Output the (x, y) coordinate of the center of the cell containing the given text.  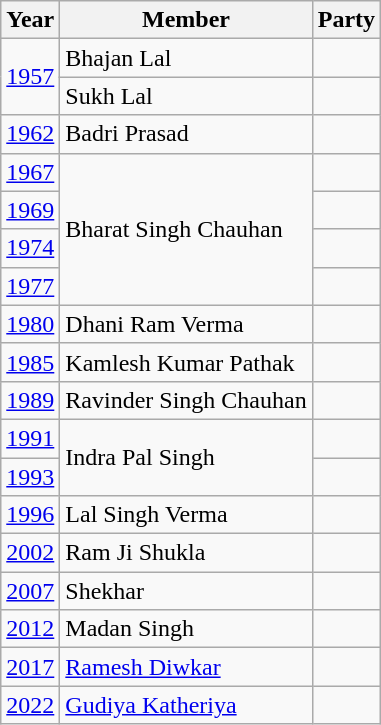
2022 (30, 705)
1985 (30, 362)
Madan Singh (186, 629)
Bharat Singh Chauhan (186, 229)
Member (186, 20)
Year (30, 20)
Ramesh Diwkar (186, 667)
1980 (30, 324)
Ram Ji Shukla (186, 553)
Indra Pal Singh (186, 457)
Kamlesh Kumar Pathak (186, 362)
2002 (30, 553)
Badri Prasad (186, 134)
1974 (30, 248)
1969 (30, 210)
Bhajan Lal (186, 58)
2012 (30, 629)
1989 (30, 400)
Shekhar (186, 591)
1962 (30, 134)
2017 (30, 667)
1957 (30, 77)
Gudiya Katheriya (186, 705)
Dhani Ram Verma (186, 324)
Sukh Lal (186, 96)
Party (346, 20)
1993 (30, 477)
1967 (30, 172)
Ravinder Singh Chauhan (186, 400)
1991 (30, 438)
2007 (30, 591)
1996 (30, 515)
1977 (30, 286)
Lal Singh Verma (186, 515)
